Provide the [x, y] coordinate of the cell's center where the given text is located.  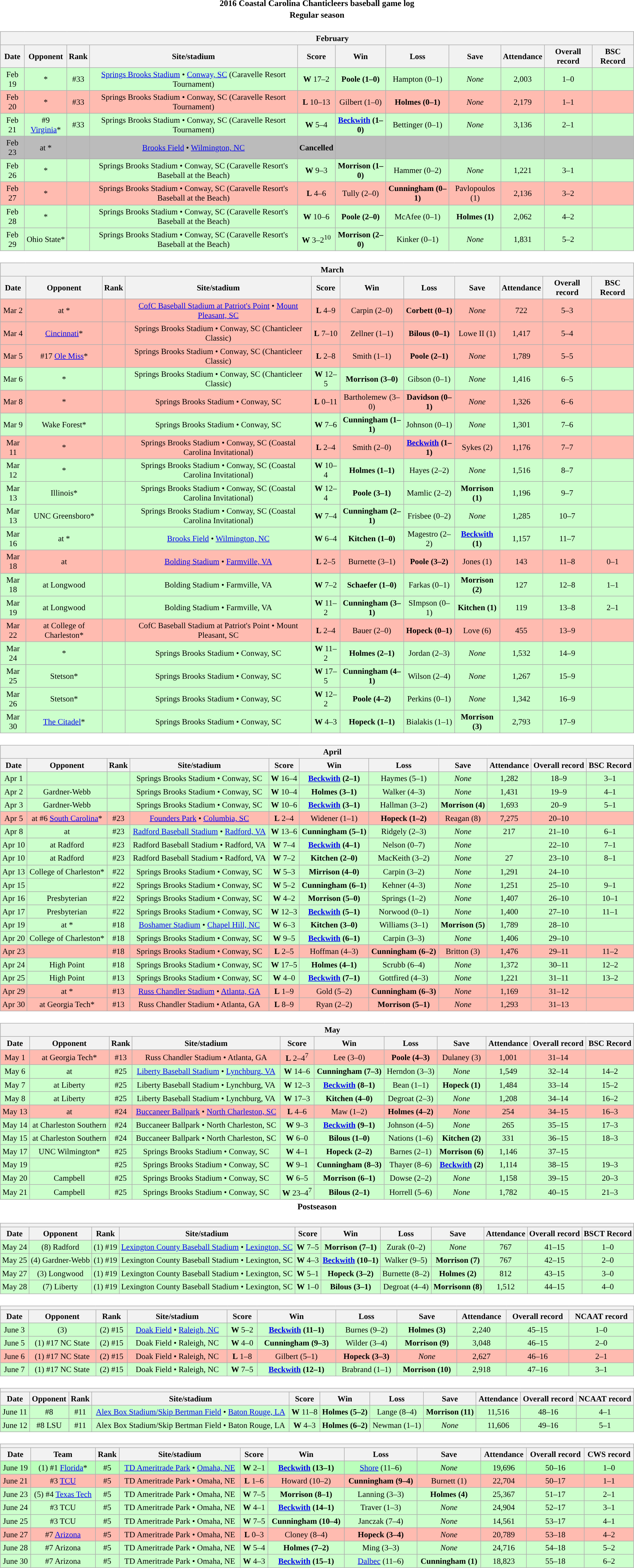
June 24 [16, 1508]
Frisbee (0–2) [429, 516]
Ridgely (2–3) [404, 832]
1,417 [521, 333]
21–10 [559, 832]
June 21 [16, 1481]
May 25 [15, 1260]
1,146 [508, 1151]
Schaefer (1–0) [372, 584]
(8) Radford [60, 1247]
Apr 5 [14, 818]
3–0 [608, 1274]
31–11 [559, 978]
May 28 [15, 1287]
2,136 [523, 193]
W 3–210 [316, 239]
1,001 [508, 1057]
Bettinger (0–1) [417, 125]
Beckwith (8–1) [349, 1085]
50–17 [555, 1481]
Holmes (5–2) [345, 1412]
Kitchen (2–0) [334, 858]
Carpin (2–0) [372, 311]
Bilous (2–1) [349, 1192]
15–9 [567, 676]
Burnes (9–2) [367, 1330]
11–8 [567, 562]
Morrison (11) [450, 1412]
22,704 [504, 1481]
May 27 [15, 1274]
Mar 26 [13, 699]
32–14 [558, 1071]
Morrison (4) [463, 805]
MacKeith (3–2) [404, 858]
1,158 [508, 1178]
Smith (2–0) [372, 447]
W 14–6 [297, 1071]
10–7 [567, 516]
1,431 [509, 792]
Team [63, 1454]
Cincinnati* [64, 333]
Love (6) [477, 630]
Williams (3–1) [404, 925]
Feb 19 [13, 79]
Feb 29 [13, 239]
Morrison (1–0) [360, 170]
143 [521, 562]
Kehner (4–3) [404, 885]
16–3 [610, 1111]
May 1 [15, 1057]
Mar 6 [13, 379]
1,407 [509, 898]
Apr 23 [14, 951]
7–6 [567, 424]
SImpson (0–1) [429, 608]
31–13 [559, 1005]
18–9 [559, 779]
13–9 [567, 630]
119 [521, 608]
Beckwith (10–1) [351, 1260]
at College of Charleston* [64, 630]
1,693 [509, 805]
16–9 [567, 699]
Zurak (0–2) [406, 1247]
Poole (2–1) [429, 356]
Dowse (2–2) [410, 1178]
W 5–1 [308, 1274]
Morrison (10) [427, 1369]
Walker (9–5) [406, 1260]
W 13–6 [284, 832]
17–9 [567, 722]
Kinker (0–1) [417, 239]
Mar 24 [13, 653]
Holmes (3) [427, 1330]
17–3 [610, 1125]
#8 LSU [49, 1425]
Morrison (5–1) [404, 1005]
May 14 [15, 1125]
L 0–11 [326, 402]
June 5 [15, 1343]
Beckwith (4–1) [334, 845]
Burnette (8–2) [406, 1274]
Burnette (3–1) [372, 562]
W 12–5 [326, 379]
Jordan (2–3) [429, 653]
Lowe II (1) [477, 333]
36–15 [558, 1138]
Norwood (0–1) [404, 912]
Jones (1) [477, 562]
Poole (4–3) [410, 1057]
Beckwith (14–1) [306, 1508]
12–8 [567, 584]
Mamlic (2–2) [429, 493]
Zellner (1–1) [372, 333]
Apr 8 [14, 832]
14–9 [567, 653]
Haymes (5–1) [404, 779]
W 1–0 [308, 1287]
L 2–47 [297, 1057]
34–14 [558, 1098]
Mar 25 [13, 676]
Johnson (4–5) [410, 1125]
28–10 [559, 925]
June 27 [16, 1534]
1,342 [521, 699]
5–3 [567, 311]
8–1 [610, 858]
June 7 [15, 1369]
Cunningham (1) [449, 1561]
Morrison (5) [463, 925]
Cunningham (8–3) [349, 1165]
Wake Forest* [64, 424]
Feb 27 [13, 193]
Thayer (8–6) [410, 1165]
W 4–2 [284, 898]
46–16 [538, 1356]
Hoffman (4–3) [334, 951]
3–2 [568, 193]
Apr 13 [14, 872]
W 9–1 [297, 1165]
W 2–1 [254, 1468]
Cunningham (3–1) [372, 608]
Apr 24 [14, 965]
2,062 [523, 216]
Traver (1–3) [381, 1508]
Beckwith (1) [477, 539]
Feb 26 [13, 170]
25–10 [559, 885]
June 11 [15, 1412]
20–9 [559, 805]
Sykes (2) [477, 447]
Hopeck (1) [461, 1085]
455 [521, 630]
Davidson (0–1) [429, 402]
Hopeck (1–1) [372, 722]
10–1 [610, 898]
Mar 16 [13, 539]
1,176 [521, 447]
31–12 [559, 991]
2,918 [482, 1369]
Smith (1–1) [372, 356]
June 25 [16, 1521]
Lee (3–0) [349, 1057]
May 13 [15, 1111]
Brabrand (1–1) [367, 1369]
Beckwith (9–1) [349, 1125]
35–15 [558, 1125]
1,782 [508, 1192]
Apr 29 [14, 991]
L 1–9 [284, 991]
Walker (4–3) [404, 792]
4–0 [608, 1287]
11,606 [498, 1425]
42–15 [554, 1260]
Morrison (9) [427, 1343]
1,400 [509, 912]
Cancelled [316, 148]
23–10 [559, 858]
Feb 20 [13, 102]
265 [508, 1125]
Pavlopoulos (1) [475, 193]
W 23–47 [297, 1192]
Holmes (0–1) [417, 102]
6–2 [609, 1561]
June 3 [15, 1330]
20–3 [610, 1178]
25,367 [504, 1494]
The Citadel* [64, 722]
5–4 [567, 333]
7–7 [567, 447]
Holmes (2–1) [372, 653]
6–1 [610, 832]
1,326 [521, 402]
May 15 [15, 1138]
Beckwith (5–1) [334, 912]
43–15 [554, 1274]
Cunningham (1–1) [372, 424]
53–17 [555, 1521]
Poole (2–0) [360, 216]
Herndon (3–3) [410, 1071]
Cunningham (4–1) [372, 676]
Dalbec (11–6) [381, 1561]
(5) #4 Texas Tech [63, 1494]
1,549 [508, 1071]
Beckwith (1–1) [429, 447]
Holmes (7–2) [306, 1547]
Mar 30 [13, 722]
W 6–0 [297, 1138]
Holmes (4–2) [410, 1111]
#8 [49, 1412]
Cunningham (9–4) [381, 1481]
June 23 [16, 1494]
6–5 [567, 379]
14–2 [610, 1071]
Kitchen (3–0) [334, 925]
Mar 2 [13, 311]
May 8 [15, 1098]
Wilder (3–4) [367, 1343]
Poole (3–2) [429, 562]
1,285 [521, 516]
1,169 [509, 991]
(4) Gardner-Webb [60, 1260]
Cunningham (2–1) [372, 516]
50–16 [555, 1468]
Springs (1–2) [404, 898]
Degroat (4–4) [406, 1287]
27 [509, 858]
Nelson (0–7) [404, 845]
14,561 [504, 1521]
Hopeck (3–3) [367, 1356]
Bean (1–1) [410, 1085]
L 2–8 [326, 356]
(3) Longwood [60, 1274]
Mar 4 [13, 333]
June 12 [15, 1425]
Corbett (0–1) [429, 311]
Cunningham (6–2) [404, 951]
53–18 [555, 1534]
Kitchen (1) [477, 608]
Mar 9 [13, 424]
Apr 15 [14, 885]
Cunningham (5–1) [334, 832]
Hallman (3–2) [404, 805]
40–15 [558, 1192]
Morrisonn (8) [458, 1287]
Gold (5–2) [334, 991]
Hayes (2–2) [429, 470]
Hopeck (0–1) [429, 630]
51–17 [555, 1494]
Mar 22 [13, 630]
24,904 [504, 1508]
Howard (10–2) [306, 1481]
March [317, 270]
McAfee (0–1) [417, 216]
52–17 [555, 1508]
BSCT Record [608, 1234]
Bauer (2–0) [372, 630]
Gilbert (1–0) [360, 102]
127 [521, 584]
Morrison (8–1) [306, 1494]
19,696 [504, 1468]
Morrison (3–0) [372, 379]
11,516 [498, 1412]
Hopeck (3–2) [351, 1274]
Mar 11 [13, 447]
Lanning (3–3) [381, 1494]
2,793 [521, 722]
48–16 [548, 1412]
13–2 [610, 978]
L 8–9 [284, 1005]
Apr 30 [14, 1005]
Holmes (2) [458, 1274]
1,157 [521, 539]
1,208 [508, 1098]
Kitchen (4–0) [349, 1098]
Scrubb (6–4) [404, 965]
47–16 [538, 1369]
Feb 21 [13, 125]
Kitchen (2) [461, 1138]
1,251 [509, 885]
41–15 [554, 1247]
Beckwith (11–1) [296, 1330]
1,416 [521, 379]
24,716 [504, 1547]
Mar 12 [13, 470]
Poole (4–2) [372, 699]
Farkas (0–1) [429, 584]
Cunningham (6–3) [404, 991]
20,789 [504, 1534]
W 16–4 [284, 779]
Horrell (5–6) [410, 1192]
2,240 [482, 1330]
W 6–3 [284, 925]
2,003 [523, 79]
Mar 19 [13, 608]
7,275 [509, 818]
Bartholemew (3–0) [372, 402]
Holmes (4) [449, 1494]
54–18 [555, 1547]
June 30 [16, 1561]
19–3 [610, 1165]
1,301 [521, 424]
12–2 [610, 965]
Hopeck (3–4) [381, 1534]
W 9–5 [284, 938]
21–3 [610, 1192]
Apr 16 [14, 898]
W 6–5 [297, 1178]
Cunningham (7–3) [349, 1071]
1,406 [509, 938]
11–2 [610, 951]
Holmes (1–1) [372, 470]
39–15 [558, 1178]
22–10 [559, 845]
L 1–6 [254, 1481]
Bilous (1–0) [349, 1138]
Beckwith (15–1) [306, 1561]
W 11–8 [305, 1412]
55–18 [555, 1561]
Morrison (7–1) [351, 1247]
Perkins (0–1) [429, 699]
Holmes (3–1) [334, 792]
(7) Liberty [60, 1287]
16–2 [610, 1098]
Mar 5 [13, 356]
9–7 [567, 493]
0–1 [613, 562]
812 [506, 1274]
Hampton (0–1) [417, 79]
W 5–3 [284, 872]
#17 Ole Miss* [64, 356]
Carpin (3–3) [404, 938]
Ryan (2–2) [334, 1005]
Holmes (4–1) [334, 965]
May 24 [15, 1247]
Barnes (2–1) [410, 1151]
Apr 1 [14, 779]
Nations (1–6) [410, 1138]
Hopeck (2–2) [349, 1151]
Bilous (0–1) [429, 333]
24–10 [559, 872]
27–10 [559, 912]
Beckwith (2–1) [334, 779]
Morrison (2) [477, 584]
Cloney (8–4) [306, 1534]
Britton (3) [463, 951]
June 19 [16, 1468]
Holmes (6–2) [345, 1425]
1,484 [508, 1085]
11–7 [567, 539]
9–1 [610, 885]
Feb 23 [13, 148]
L 0–3 [254, 1534]
Cunningham (6–1) [334, 885]
Apr 20 [14, 938]
Holmes (1) [475, 216]
46–15 [538, 1343]
1,476 [509, 951]
Morrison (2–0) [360, 239]
Poole (1–0) [360, 79]
1,516 [521, 470]
June 28 [16, 1547]
Degroat (2–3) [410, 1098]
Bilous (3–1) [351, 1287]
Apr 25 [14, 978]
44–15 [554, 1287]
Morrison (1) [477, 493]
33–14 [558, 1085]
W 17–2 [316, 79]
1,532 [521, 653]
217 [509, 832]
L 10–13 [316, 102]
Lange (8–4) [397, 1412]
May 17 [15, 1151]
2,627 [482, 1356]
CWS record [609, 1454]
1,267 [521, 676]
Beckwith (1–0) [360, 125]
Morrison (6) [461, 1151]
May 6 [15, 1071]
May 19 [15, 1165]
Janczak (7–4) [381, 1521]
W 12–2 [326, 699]
Tully (2–0) [360, 193]
Morrison (5–0) [334, 898]
15–2 [610, 1085]
Carpin (3–2) [404, 872]
Morrison (7) [458, 1260]
Apr 19 [14, 925]
UNC Greensboro* [64, 516]
W 12–4 [326, 493]
Beckwith (3–1) [334, 805]
Cunningham (0–1) [417, 193]
254 [508, 1111]
Bialakis (1–1) [429, 722]
Apr 17 [14, 912]
Cunningham (9–3) [296, 1343]
W 17–3 [297, 1098]
Morrison (6–1) [349, 1178]
29–10 [559, 938]
Ohio State* [46, 239]
Newman (1–1) [397, 1425]
3,136 [523, 125]
331 [508, 1138]
34–15 [558, 1111]
Beckwith (2) [461, 1165]
1,372 [509, 965]
Mirrison (4–0) [334, 872]
L 1–8 [242, 1356]
Johnson (0–1) [429, 424]
37–15 [558, 1151]
#9 Virginia* [46, 125]
May 20 [15, 1178]
13–8 [567, 608]
Gottfired (4–3) [404, 978]
Boshamer Stadium • Chapel Hill, NC [200, 925]
45–15 [538, 1330]
Beckwith (12–1) [296, 1369]
Widener (1–1) [334, 818]
1,282 [509, 779]
1,831 [523, 239]
Cunningham (10–4) [306, 1521]
Kitchen (1–0) [372, 539]
31–14 [558, 1057]
Shore (11–6) [381, 1468]
1,512 [506, 1287]
1,293 [509, 1005]
Beckwith (13–1) [306, 1468]
Hopeck (1–2) [404, 818]
Feb 28 [13, 216]
Gibson (0–1) [429, 379]
Reagan (8) [463, 818]
Morrison (3) [477, 722]
Beckwith (6–1) [334, 938]
Beckwith (7–1) [334, 978]
3,048 [482, 1343]
Burnett (1) [449, 1481]
February [317, 38]
Magestro (2–2) [429, 539]
1,196 [521, 493]
May 7 [15, 1085]
18–3 [610, 1138]
Apr 2 [14, 792]
38–15 [558, 1165]
Mar 8 [13, 402]
30–11 [559, 965]
L 4–9 [326, 311]
7–1 [610, 845]
Ming (3–3) [381, 1547]
Hammer (0–2) [417, 170]
722 [521, 311]
19–9 [559, 792]
29–11 [559, 951]
8–7 [567, 470]
June 6 [15, 1356]
49–16 [548, 1425]
2,179 [523, 102]
11–1 [610, 912]
UNC Wilmington* [69, 1151]
W 7–6 [326, 424]
18,823 [504, 1561]
Wilson (2–4) [429, 676]
Dulaney (3) [461, 1057]
6–6 [567, 402]
Poole (3–1) [372, 493]
1,114 [508, 1165]
5–5 [567, 356]
26–10 [559, 898]
April [317, 752]
Maw (1–2) [349, 1111]
(1) #1 Florida* [63, 1468]
20–10 [559, 818]
(3) [62, 1330]
Gilbert (5–1) [296, 1356]
1,291 [509, 872]
Apr 3 [14, 805]
W 6–4 [326, 539]
Illinois* [64, 493]
L 7–10 [326, 333]
at #6 South Carolina* [67, 818]
Founders Park • Columbia, SC [200, 818]
May 21 [15, 1192]
May [317, 1030]
